Detect which cell encompasses the target text, then output its (X, Y) center coordinate. 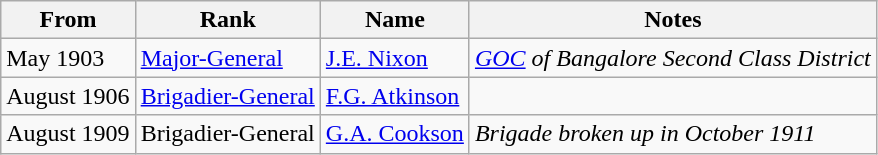
G.A. Cookson (394, 134)
August 1909 (68, 134)
Rank (228, 20)
May 1903 (68, 58)
Name (394, 20)
Major-General (228, 58)
From (68, 20)
August 1906 (68, 96)
Brigade broken up in October 1911 (672, 134)
F.G. Atkinson (394, 96)
GOC of Bangalore Second Class District (672, 58)
Notes (672, 20)
J.E. Nixon (394, 58)
